Return (X, Y) of the center of cell containing provided text 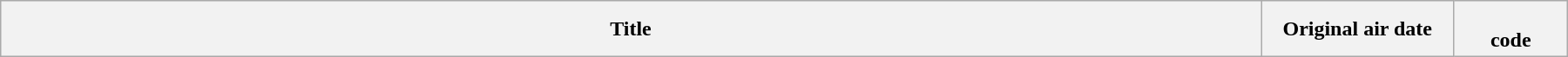
Original air date (1357, 29)
Title (631, 29)
code (1511, 29)
